Output the [X, Y] coordinate of the center of the cell containing the given text.  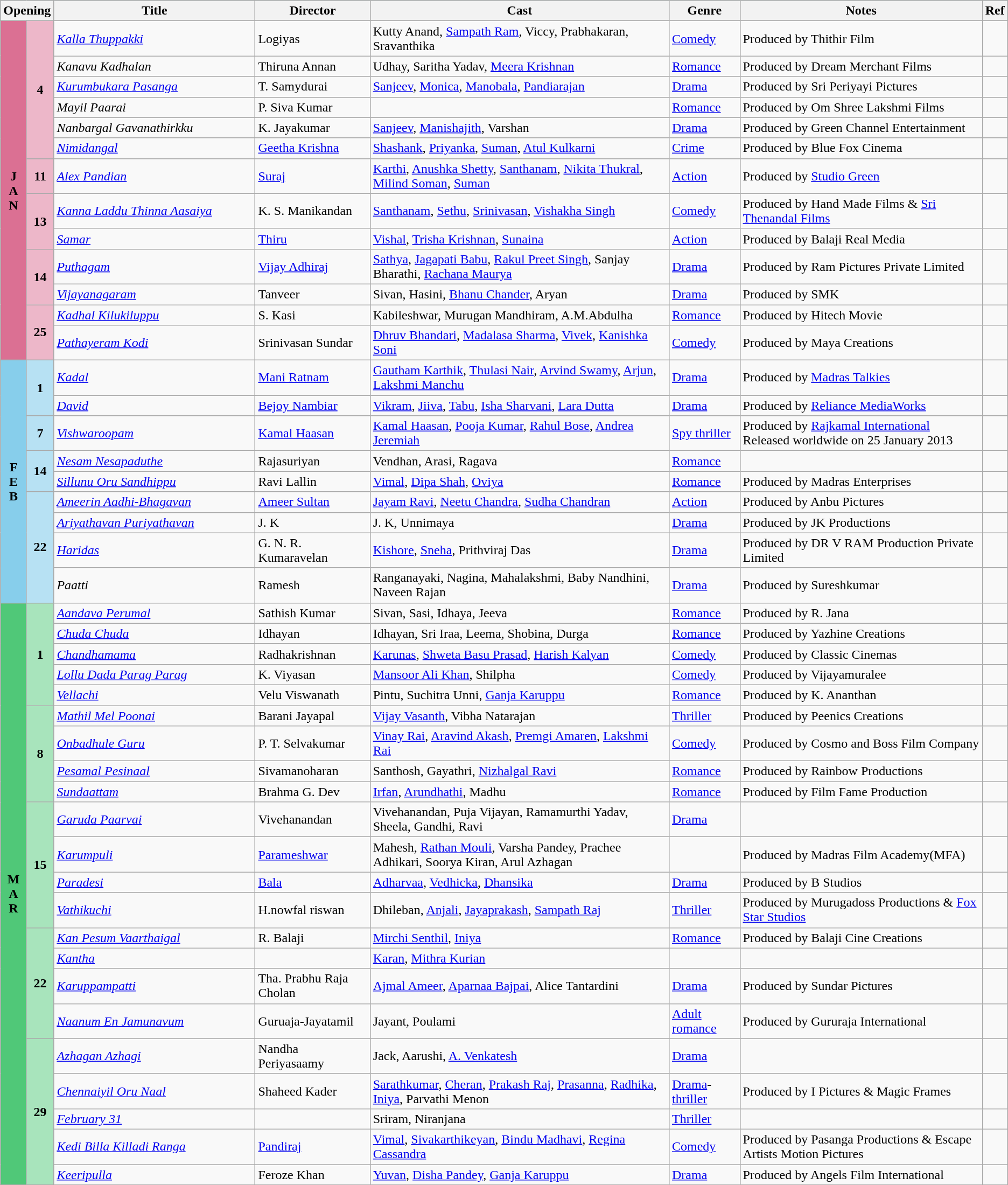
Vijayanagaram [155, 294]
K. Jayakumar [312, 128]
Vendhan, Arasi, Ragava [519, 461]
Shashank, Priyanka, Suman, Atul Kulkarni [519, 148]
Brahma G. Dev [312, 792]
Ravi Lallin [312, 482]
J. K [312, 522]
Vivehanandan, Puja Vijayan, Ramamurthi Yadav, Sheela, Gandhi, Ravi [519, 820]
Produced by Dream Merchant Films [861, 66]
Chuda Chuda [155, 633]
Chandhamama [155, 654]
Geetha Krishna [312, 148]
Lollu Dada Parag Parag [155, 674]
Shaheed Kader [312, 1091]
Santhanam, Sethu, Srinivasan, Vishakha Singh [519, 211]
Kantha [155, 958]
Produced by Rainbow Productions [861, 771]
Vimal, Sivakarthikeyan, Bindu Madhavi, Regina Cassandra [519, 1146]
Nesam Nesapaduthe [155, 461]
Produced by Murugadoss Productions & Fox Star Studios [861, 910]
Mirchi Senthil, Iniya [519, 938]
Garuda Paarvai [155, 820]
Thiruna Annan [312, 66]
Sathya, Jagapati Babu, Rakul Preet Singh, Sanjay Bharathi, Rachana Maurya [519, 266]
Produced by R. Jana [861, 613]
K. S. Manikandan [312, 211]
JAN [14, 191]
Vishal, Trisha Krishnan, Sunaina [519, 239]
David [155, 406]
Haridas [155, 550]
Pesamal Pesinaal [155, 771]
Mahesh, Rathan Mouli, Varsha Pandey, Prachee Adhikari, Soorya Kiran, Arul Azhagan [519, 854]
11 [40, 176]
Sivan, Hasini, Bhanu Chander, Aryan [519, 294]
Sarathkumar, Cheran, Prakash Raj, Prasanna, Radhika, Iniya, Parvathi Menon [519, 1091]
R. Balaji [312, 938]
Paradesi [155, 882]
Kamal Haasan, Pooja Kumar, Rahul Bose, Andrea Jeremiah [519, 433]
Alex Pandian [155, 176]
Ref [995, 11]
Onbadhule Guru [155, 743]
Nimidangal [155, 148]
Radhakrishnan [312, 654]
Vikram, Jiiva, Tabu, Isha Sharvani, Lara Dutta [519, 406]
Mansoor Ali Khan, Shilpha [519, 674]
Kalla Thuppakki [155, 39]
Produced by I Pictures & Magic Frames [861, 1091]
Produced by Pasanga Productions & Escape Artists Motion Pictures [861, 1146]
H.nowfal riswan [312, 910]
Vinay Rai, Aravind Akash, Premgi Amaren, Lakshmi Rai [519, 743]
25 [40, 333]
Parameshwar [312, 854]
Sivamanoharan [312, 771]
Santhosh, Gayathri, Nizhalgal Ravi [519, 771]
Produced by Thithir Film [861, 39]
Produced by Madras Film Academy(MFA) [861, 854]
Velu Viswanath [312, 695]
Mani Ratnam [312, 378]
Tha. Prabhu Raja Cholan [312, 986]
Sanjeev, Monica, Manobala, Pandiarajan [519, 87]
Azhagan Azhagi [155, 1056]
Adult romance [704, 1021]
Director [312, 11]
Produced by Rajkamal InternationalReleased worldwide on 25 January 2013 [861, 433]
Karunas, Shweta Basu Prasad, Harish Kalyan [519, 654]
Nandha Periyasaamy [312, 1056]
Idhayan [312, 633]
Sivan, Sasi, Idhaya, Jeeva [519, 613]
Produced by Hitech Movie [861, 315]
Produced by Anbu Pictures [861, 502]
13 [40, 221]
Logiyas [312, 39]
Opening [27, 11]
Produced by Film Fame Production [861, 792]
Produced by SMK [861, 294]
Kedi Billa Killadi Ranga [155, 1146]
Sillunu Oru Sandhippu [155, 482]
T. Samydurai [312, 87]
Cast [519, 11]
4 [40, 89]
Guruaja-Jayatamil [312, 1021]
FEB [14, 482]
29 [40, 1112]
Jack, Aarushi, A. Venkatesh [519, 1056]
S. Kasi [312, 315]
Produced by Green Channel Entertainment [861, 128]
Bala [312, 882]
Kanna Laddu Thinna Aasaiya [155, 211]
G. N. R. Kumaravelan [312, 550]
Yuvan, Disha Pandey, Ganja Karuppu [519, 1175]
Udhay, Saritha Yadav, Meera Krishnan [519, 66]
P. Siva Kumar [312, 107]
Thiru [312, 239]
Produced by Vijayamuralee [861, 674]
J. K, Unnimaya [519, 522]
Keeripulla [155, 1175]
Kutty Anand, Sampath Ram, Viccy, Prabhakaran, Sravanthika [519, 39]
Produced by Blue Fox Cinema [861, 148]
Paatti [155, 585]
Jayam Ravi, Neetu Chandra, Sudha Chandran [519, 502]
Produced by Studio Green [861, 176]
Karumpuli [155, 854]
Genre [704, 11]
Ajmal Ameer, Aparnaa Bajpai, Alice Tantardini [519, 986]
Kabileshwar, Murugan Mandhiram, A.M.Abdulha [519, 315]
Pathayeram Kodi [155, 343]
Karthi, Anushka Shetty, Santhanam, Nikita Thukral, Milind Soman, Suman [519, 176]
Irfan, Arundhathi, Madhu [519, 792]
Bejoy Nambiar [312, 406]
Produced by Reliance MediaWorks [861, 406]
Kishore, Sneha, Prithviraj Das [519, 550]
Drama-thriller [704, 1091]
Produced by Hand Made Films & Sri Thenandal Films [861, 211]
Mayil Paarai [155, 107]
Aandava Perumal [155, 613]
Vathikuchi [155, 910]
7 [40, 433]
Produced by Sundar Pictures [861, 986]
Naanum En Jamunavum [155, 1021]
Ameer Sultan [312, 502]
Vivehanandan [312, 820]
Jayant, Poulami [519, 1021]
Rajasuriyan [312, 461]
Gautham Karthik, Thulasi Nair, Arvind Swamy, Arjun, Lakshmi Manchu [519, 378]
Samar [155, 239]
8 [40, 754]
Pandiraj [312, 1146]
Kanavu Kadhalan [155, 66]
Sathish Kumar [312, 613]
Produced by Om Shree Lakshmi Films [861, 107]
Notes [861, 11]
Produced by Ram Pictures Private Limited [861, 266]
Kurumbukara Pasanga [155, 87]
Mathil Mel Poonai [155, 716]
Kadal [155, 378]
Produced by Maya Creations [861, 343]
K. Viyasan [312, 674]
Produced by B Studios [861, 882]
Sanjeev, Manishajith, Varshan [519, 128]
Produced by Balaji Cine Creations [861, 938]
Karan, Mithra Kurian [519, 958]
Produced by Balaji Real Media [861, 239]
Produced by Madras Talkies [861, 378]
Crime [704, 148]
Nanbargal Gavanathirkku [155, 128]
Vijay Adhiraj [312, 266]
Ranganayaki, Nagina, Mahalakshmi, Baby Nandhini, Naveen Rajan [519, 585]
Produced by Yazhine Creations [861, 633]
Produced by Sureshkumar [861, 585]
Kan Pesum Vaarthaigal [155, 938]
Produced by Gururaja International [861, 1021]
Dhileban, Anjali, Jayaprakash, Sampath Raj [519, 910]
Kadhal Kilukiluppu [155, 315]
Idhayan, Sri Iraa, Leema, Shobina, Durga [519, 633]
MAR [14, 894]
February 31 [155, 1119]
Puthagam [155, 266]
Kamal Haasan [312, 433]
Ariyathavan Puriyathavan [155, 522]
Ameerin Aadhi-Bhagavan [155, 502]
Produced by Cosmo and Boss Film Company [861, 743]
Vijay Vasanth, Vibha Natarajan [519, 716]
Produced by K. Ananthan [861, 695]
Sundaattam [155, 792]
Barani Jayapal [312, 716]
Tanveer [312, 294]
Produced by JK Productions [861, 522]
Feroze Khan [312, 1175]
Produced by Classic Cinemas [861, 654]
Produced by Sri Periyayi Pictures [861, 87]
Chennaiyil Oru Naal [155, 1091]
Dhruv Bhandari, Madalasa Sharma, Vivek, Kanishka Soni [519, 343]
Adharvaa, Vedhicka, Dhansika [519, 882]
Vimal, Dipa Shah, Oviya [519, 482]
Vishwaroopam [155, 433]
Vellachi [155, 695]
Produced by Madras Enterprises [861, 482]
Ramesh [312, 585]
Karuppampatti [155, 986]
Title [155, 11]
Produced by DR V RAM Production Private Limited [861, 550]
Produced by Angels Film International [861, 1175]
P. T. Selvakumar [312, 743]
Srinivasan Sundar [312, 343]
Produced by Peenics Creations [861, 716]
Spy thriller [704, 433]
Suraj [312, 176]
15 [40, 865]
Sriram, Niranjana [519, 1119]
Pintu, Suchitra Unni, Ganja Karuppu [519, 695]
